Provide the (x, y) coordinate of the cell's center where the given text is located.  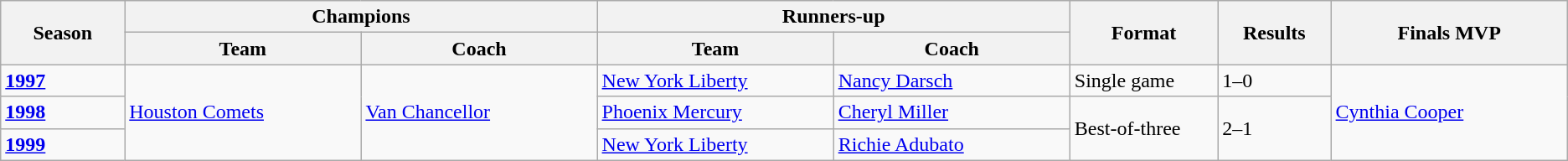
Cheryl Miller (952, 112)
Season (63, 33)
Phoenix Mercury (715, 112)
1–0 (1275, 80)
Richie Adubato (952, 144)
Champions (361, 17)
Finals MVP (1449, 33)
Single game (1143, 80)
1997 (63, 80)
Format (1143, 33)
2–1 (1275, 128)
Van Chancellor (479, 112)
1998 (63, 112)
1999 (63, 144)
Best-of-three (1143, 128)
Runners-up (833, 17)
Cynthia Cooper (1449, 112)
Houston Comets (243, 112)
Results (1275, 33)
Nancy Darsch (952, 80)
